Output the (X, Y) coordinate of the center of the cell containing the given text.  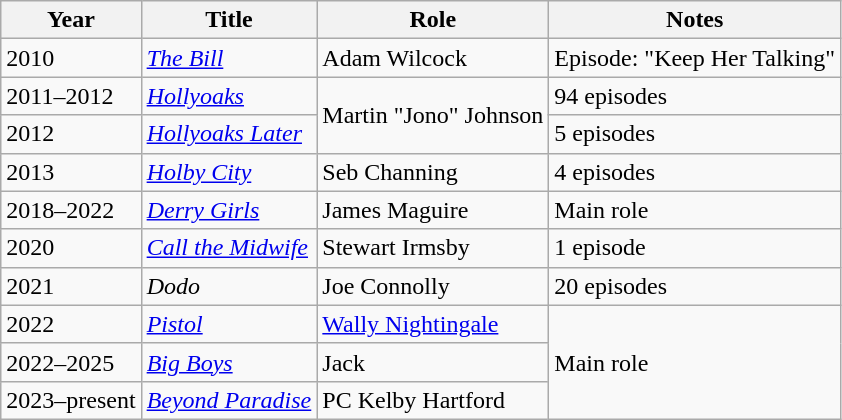
Beyond Paradise (229, 400)
PC Kelby Hartford (433, 400)
2022 (71, 324)
Dodo (229, 286)
20 episodes (695, 286)
2018–2022 (71, 210)
5 episodes (695, 134)
Holby City (229, 172)
Hollyoaks Later (229, 134)
94 episodes (695, 96)
Joe Connolly (433, 286)
Adam Wilcock (433, 58)
2022–2025 (71, 362)
Hollyoaks (229, 96)
Year (71, 20)
2020 (71, 248)
2021 (71, 286)
2023–present (71, 400)
Title (229, 20)
Notes (695, 20)
4 episodes (695, 172)
Role (433, 20)
Derry Girls (229, 210)
Seb Channing (433, 172)
James Maguire (433, 210)
Martin "Jono" Johnson (433, 115)
1 episode (695, 248)
2010 (71, 58)
2011–2012 (71, 96)
2012 (71, 134)
Big Boys (229, 362)
Episode: "Keep Her Talking" (695, 58)
Wally Nightingale (433, 324)
The Bill (229, 58)
Jack (433, 362)
Stewart Irmsby (433, 248)
Pistol (229, 324)
2013 (71, 172)
Call the Midwife (229, 248)
